Locate the cell with the specified text and output its (x, y) center coordinate. 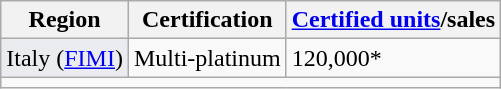
Multi-platinum (207, 58)
Region (65, 20)
Italy (FIMI) (65, 58)
120,000* (393, 58)
Certified units/sales (393, 20)
Certification (207, 20)
